Detect which cell encompasses the target text, then output its (x, y) center coordinate. 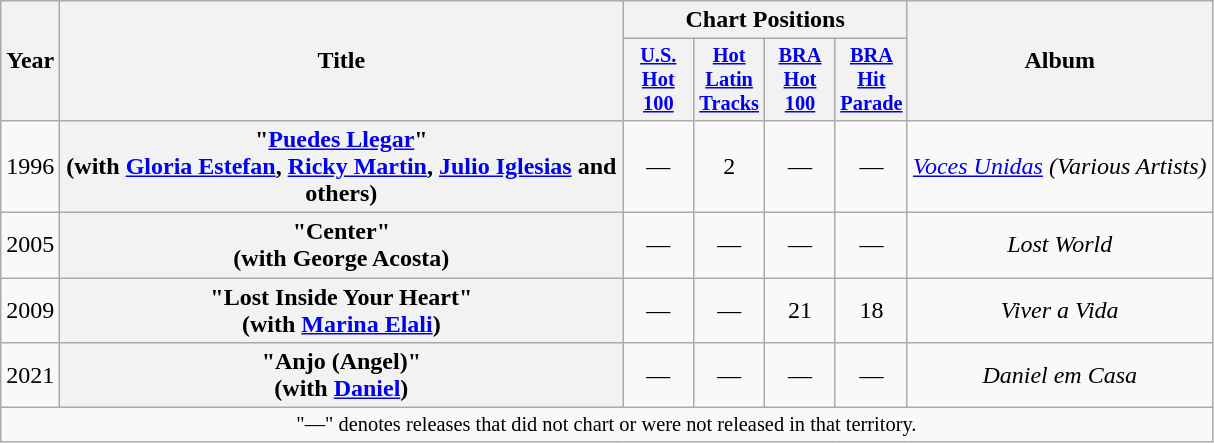
2 (730, 166)
18 (871, 310)
Voces Unidas (Various Artists) (1060, 166)
U.S. Hot 100 (658, 80)
21 (800, 310)
2009 (30, 310)
Hot Latin Tracks (730, 80)
"Center"(with George Acosta) (342, 246)
Chart Positions (766, 20)
Album (1060, 61)
BRA Hit Parade (871, 80)
"Anjo (Angel)"(with Daniel) (342, 376)
Title (342, 61)
Viver a Vida (1060, 310)
Year (30, 61)
"—" denotes releases that did not chart or were not released in that territory. (606, 425)
"Puedes Llegar"(with Gloria Estefan, Ricky Martin, Julio Iglesias and others) (342, 166)
Lost World (1060, 246)
2005 (30, 246)
Daniel em Casa (1060, 376)
"Lost Inside Your Heart"(with Marina Elali) (342, 310)
BRA Hot 100 (800, 80)
2021 (30, 376)
1996 (30, 166)
